Extract the (X, Y) coordinate from the center of the cell holding the provided text.  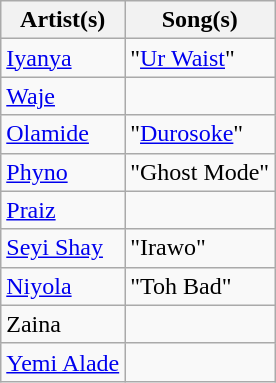
Yemi Alade (63, 362)
Artist(s) (63, 20)
"Ghost Mode" (200, 172)
Waje (63, 96)
"Durosoke" (200, 134)
Zaina (63, 324)
Niyola (63, 286)
Song(s) (200, 20)
Praiz (63, 210)
"Toh Bad" (200, 286)
"Ur Waist" (200, 58)
Iyanya (63, 58)
"Irawo" (200, 248)
Phyno (63, 172)
Olamide (63, 134)
Seyi Shay (63, 248)
